Scan for the cell matching the given text and deliver its [x, y] coordinate at center. 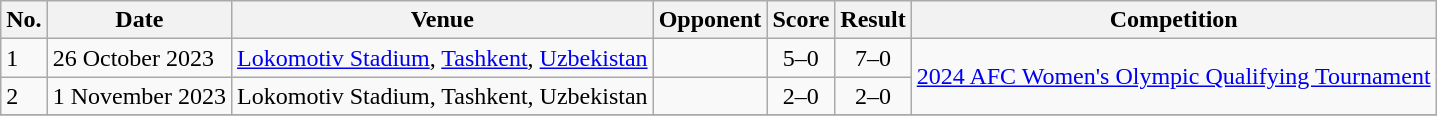
No. [24, 20]
2024 AFC Women's Olympic Qualifying Tournament [1174, 77]
Result [873, 20]
5–0 [801, 58]
1 [24, 58]
2 [24, 96]
26 October 2023 [139, 58]
7–0 [873, 58]
Venue [443, 20]
Score [801, 20]
Opponent [710, 20]
1 November 2023 [139, 96]
Competition [1174, 20]
Date [139, 20]
